Provide the (X, Y) coordinate of the cell's center where the given text is located.  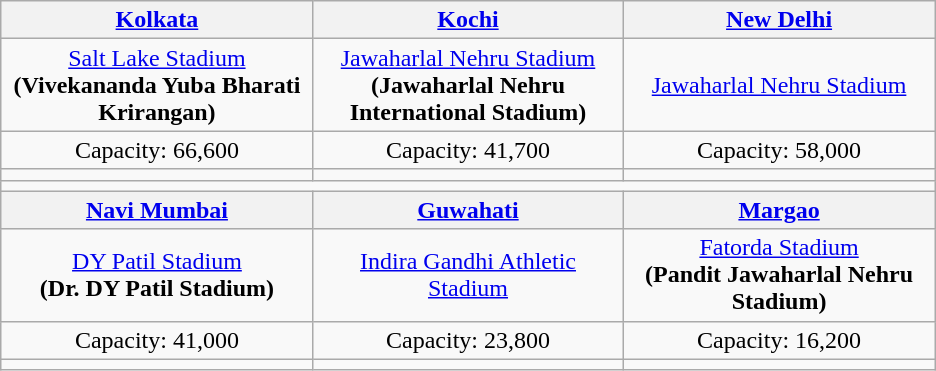
Capacity: 41,700 (468, 150)
Fatorda Stadium(Pandit Jawaharlal Nehru Stadium) (780, 275)
DY Patil Stadium(Dr. DY Patil Stadium) (156, 275)
Kolkata (156, 20)
Jawaharlal Nehru Stadium(Jawaharlal Nehru International Stadium) (468, 85)
Indira Gandhi Athletic Stadium (468, 275)
Capacity: 58,000 (780, 150)
Margao (780, 210)
Capacity: 16,200 (780, 340)
Jawaharlal Nehru Stadium (780, 85)
Kochi (468, 20)
Capacity: 66,600 (156, 150)
Capacity: 41,000 (156, 340)
Guwahati (468, 210)
Salt Lake Stadium(Vivekananda Yuba Bharati Krirangan) (156, 85)
Navi Mumbai (156, 210)
New Delhi (780, 20)
Capacity: 23,800 (468, 340)
